Locate the cell with the specified text and output its [X, Y] center coordinate. 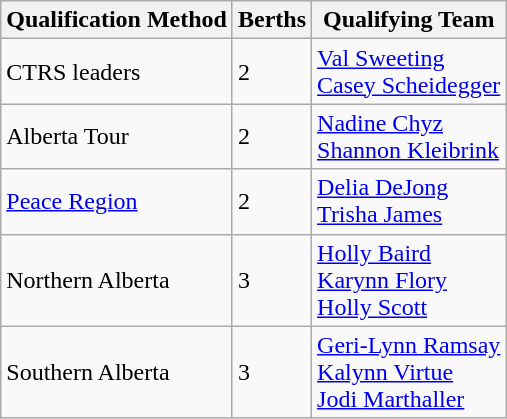
Nadine Chyz Shannon Kleibrink [409, 136]
Geri-Lynn Ramsay Kalynn Virtue Jodi Marthaller [409, 372]
Holly Baird Karynn Flory Holly Scott [409, 280]
Peace Region [117, 202]
CTRS leaders [117, 72]
Qualification Method [117, 20]
Val Sweeting Casey Scheidegger [409, 72]
Delia DeJong Trisha James [409, 202]
Qualifying Team [409, 20]
Northern Alberta [117, 280]
Berths [272, 20]
Alberta Tour [117, 136]
Southern Alberta [117, 372]
